Identify which cell holds the provided text, then report its [X, Y] central coordinate. 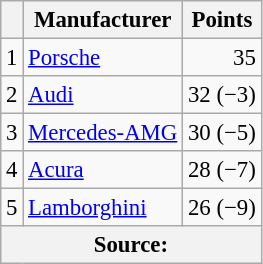
Manufacturer [103, 20]
30 (−5) [222, 133]
Lamborghini [103, 208]
28 (−7) [222, 170]
26 (−9) [222, 208]
Audi [103, 95]
1 [12, 58]
3 [12, 133]
32 (−3) [222, 95]
Acura [103, 170]
Mercedes-AMG [103, 133]
35 [222, 58]
4 [12, 170]
Points [222, 20]
5 [12, 208]
2 [12, 95]
Porsche [103, 58]
Source: [131, 245]
